Pinpoint the cell where the given text exists, returning its [x, y] midpoint coordinate. 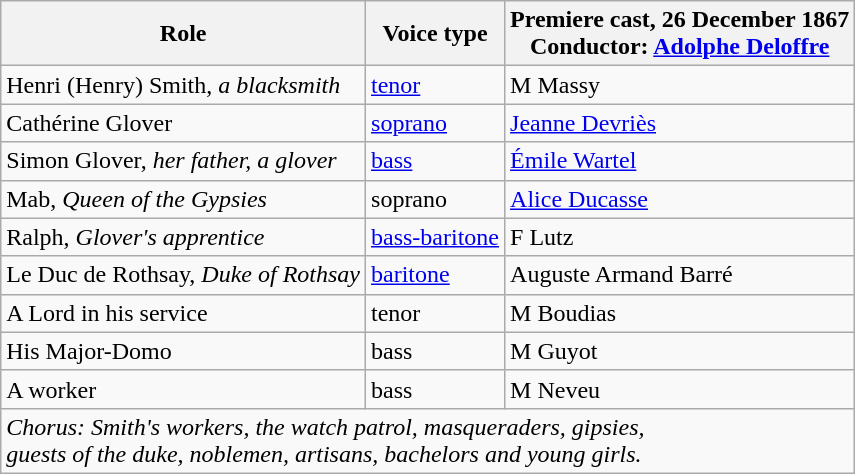
His Major-Domo [184, 351]
Le Duc de Rothsay, Duke of Rothsay [184, 275]
A worker [184, 389]
A Lord in his service [184, 313]
Auguste Armand Barré [680, 275]
bass-baritone [436, 237]
Henri (Henry) Smith, a blacksmith [184, 85]
F Lutz [680, 237]
Simon Glover, her father, a glover [184, 161]
M Neveu [680, 389]
baritone [436, 275]
Cathérine Glover [184, 123]
Ralph, Glover's apprentice [184, 237]
Voice type [436, 34]
Alice Ducasse [680, 199]
Role [184, 34]
M Massy [680, 85]
M Guyot [680, 351]
Premiere cast, 26 December 1867Conductor: Adolphe Deloffre [680, 34]
Jeanne Devriès [680, 123]
Mab, Queen of the Gypsies [184, 199]
Chorus: Smith's workers, the watch patrol, masqueraders, gipsies,guests of the duke, noblemen, artisans, bachelors and young girls. [428, 440]
M Boudias [680, 313]
Émile Wartel [680, 161]
